Extract the (X, Y) coordinate from the center of the cell holding the provided text.  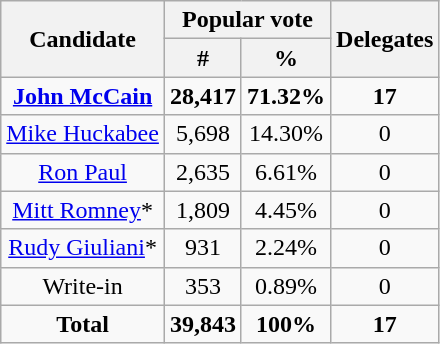
14.30% (286, 134)
353 (202, 286)
Rudy Giuliani* (83, 248)
100% (286, 324)
Total (83, 324)
1,809 (202, 210)
Candidate (83, 39)
2.24% (286, 248)
Delegates (385, 39)
Mike Huckabee (83, 134)
Popular vote (247, 20)
39,843 (202, 324)
6.61% (286, 172)
931 (202, 248)
% (286, 58)
71.32% (286, 96)
John McCain (83, 96)
Ron Paul (83, 172)
28,417 (202, 96)
# (202, 58)
Mitt Romney* (83, 210)
5,698 (202, 134)
Write-in (83, 286)
2,635 (202, 172)
0.89% (286, 286)
4.45% (286, 210)
